Determine the (X, Y) coordinate at the center of the cell enclosing the given text.  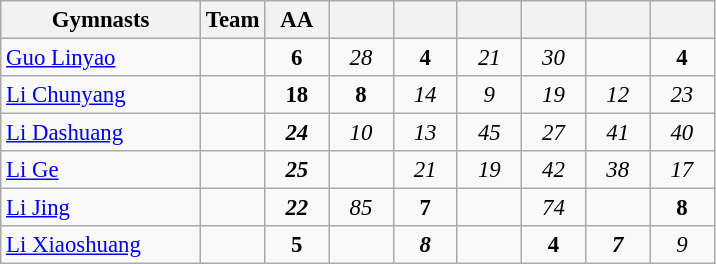
14 (425, 95)
Li Ge (101, 170)
12 (618, 95)
18 (297, 95)
13 (425, 133)
38 (618, 170)
Li Chunyang (101, 95)
10 (361, 133)
Gymnasts (101, 20)
30 (553, 58)
5 (297, 245)
28 (361, 58)
74 (553, 208)
42 (553, 170)
85 (361, 208)
41 (618, 133)
6 (297, 58)
22 (297, 208)
45 (489, 133)
24 (297, 133)
Li Dashuang (101, 133)
27 (553, 133)
25 (297, 170)
40 (682, 133)
AA (297, 20)
Li Jing (101, 208)
Team (232, 20)
17 (682, 170)
Li Xiaoshuang (101, 245)
Guo Linyao (101, 58)
23 (682, 95)
